Return (X, Y) of the center of cell containing provided text 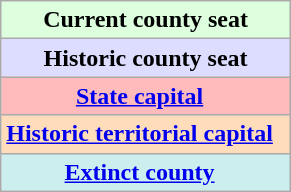
Extinct county (146, 172)
State capital (146, 96)
Historic territorial capital (146, 134)
Current county seat (146, 20)
Historic county seat (146, 58)
